Return the [X, Y] coordinate for the center point of the cell that contains the specified text.  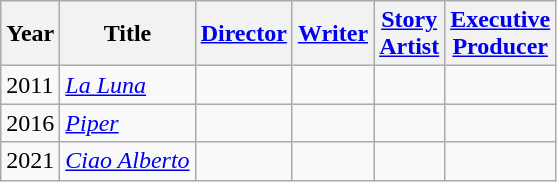
ExecutiveProducer [500, 34]
StoryArtist [410, 34]
2016 [30, 123]
Year [30, 34]
Writer [332, 34]
2011 [30, 85]
La Luna [128, 85]
Ciao Alberto [128, 161]
2021 [30, 161]
Title [128, 34]
Director [244, 34]
Piper [128, 123]
